Extract the [x, y] coordinate from the center of the cell holding the provided text.  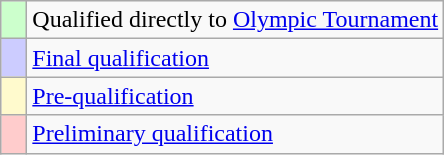
Pre-qualification [236, 96]
Preliminary qualification [236, 134]
Final qualification [236, 58]
Qualified directly to Olympic Tournament [236, 20]
